Extract the [x, y] coordinate from the center of the cell holding the provided text.  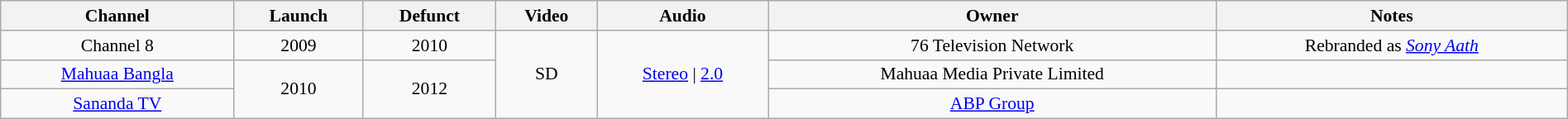
Video [547, 16]
Notes [1391, 16]
Sananda TV [117, 104]
Owner [992, 16]
Channel 8 [117, 45]
76 Television Network [992, 45]
ABP Group [992, 104]
Launch [299, 16]
2012 [430, 89]
Rebranded as Sony Aath [1391, 45]
Mahuaa Media Private Limited [992, 74]
Stereo | 2.0 [683, 74]
Defunct [430, 16]
Channel [117, 16]
2009 [299, 45]
SD [547, 74]
Mahuaa Bangla [117, 74]
Audio [683, 16]
